Capture the cell that displays the provided text and extract its [X, Y] central coordinate. 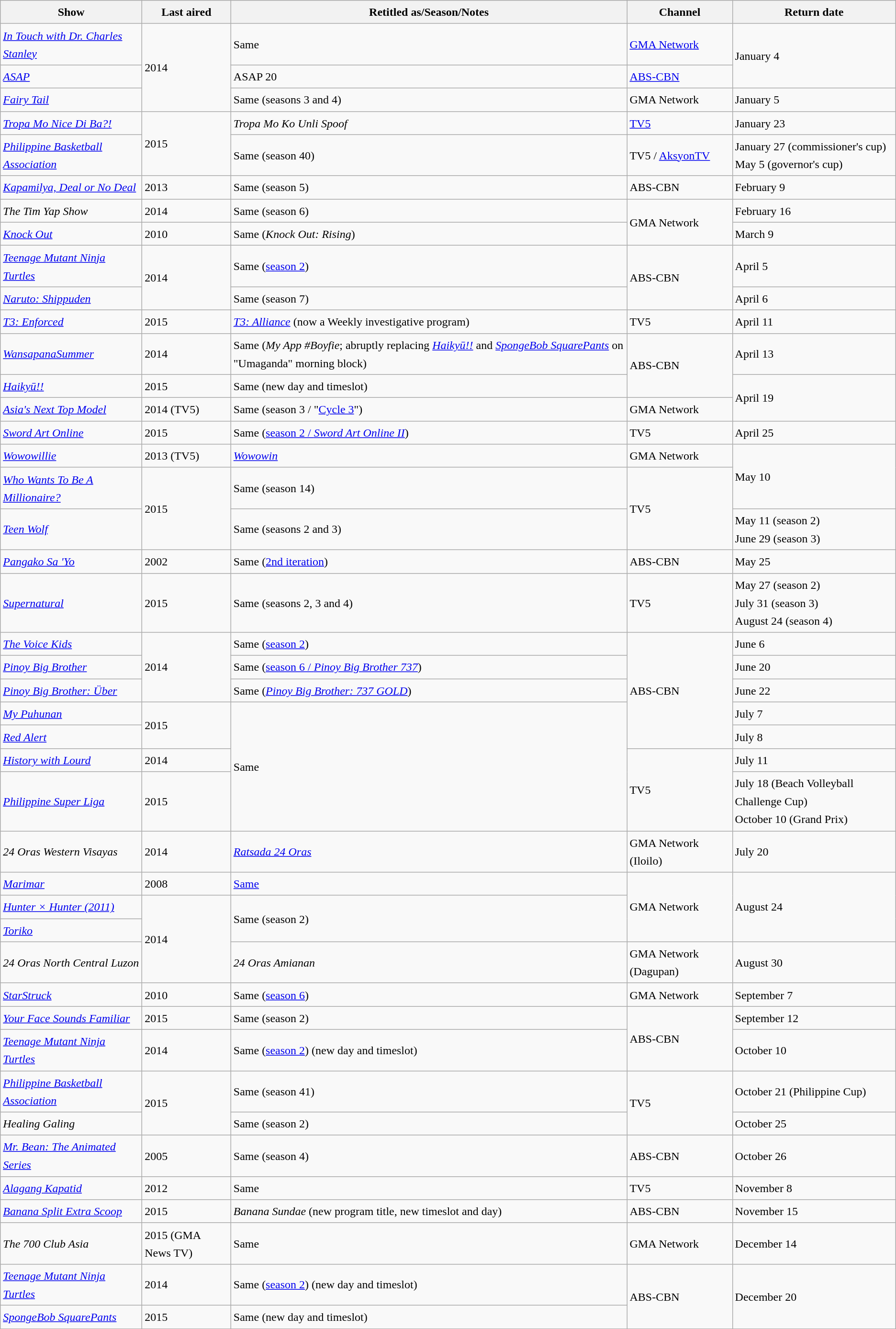
Kapamilya, Deal or No Deal [71, 188]
Toriko [71, 931]
T3: Enforced [71, 322]
2005 [187, 1156]
Same (season 3 / "Cycle 3") [429, 410]
Fairy Tail [71, 100]
TV5 / AksyonTV [680, 155]
Pinoy Big Brother: Über [71, 690]
Same (season 4) [429, 1156]
June 20 [814, 667]
Healing Galing [71, 1124]
Same (season 2 / Sword Art Online II) [429, 433]
March 9 [814, 234]
24 Oras Amianan [429, 962]
Same (Knock Out: Rising) [429, 234]
Naruto: Shippuden [71, 299]
Same (seasons 2 and 3) [429, 529]
The Tim Yap Show [71, 211]
October 10 [814, 1050]
SpongeBob SquarePants [71, 1317]
GMA Network (Iloilo) [680, 852]
Banana Sundae (new program title, new timeslot and day) [429, 1211]
October 26 [814, 1156]
June 6 [814, 644]
My Puhunan [71, 713]
January 4 [814, 56]
Pinoy Big Brother [71, 667]
GMA Network (Dagupan) [680, 962]
ASAP [71, 77]
Your Face Sounds Familiar [71, 1018]
June 22 [814, 690]
May 25 [814, 561]
February 16 [814, 211]
January 27 (commissioner's cup) May 5 (governor's cup) [814, 155]
Ratsada 24 Oras [429, 852]
February 9 [814, 188]
July 20 [814, 852]
Sword Art Online [71, 433]
April 6 [814, 299]
Same (seasons 3 and 4) [429, 100]
Same (season 41) [429, 1091]
2012 [187, 1188]
April 13 [814, 354]
December 20 [814, 1296]
Who Wants To Be A Millionaire? [71, 488]
December 14 [814, 1243]
Retitled as/Season/Notes [429, 12]
July 11 [814, 760]
Supernatural [71, 603]
Return date [814, 12]
2015 (GMA News TV) [187, 1243]
April 25 [814, 433]
April 11 [814, 322]
July 8 [814, 737]
Same (2nd iteration) [429, 561]
Same (seasons 2, 3 and 4) [429, 603]
April 5 [814, 266]
October 25 [814, 1124]
2002 [187, 561]
ASAP 20 [429, 77]
November 8 [814, 1188]
May 11 (season 2)June 29 (season 3) [814, 529]
The 700 Club Asia [71, 1243]
Same (season 5) [429, 188]
November 15 [814, 1211]
Alagang Kapatid [71, 1188]
Asia's Next Top Model [71, 410]
Same (season 40) [429, 155]
24 Oras Western Visayas [71, 852]
2013 [187, 188]
24 Oras North Central Luzon [71, 962]
Philippine Super Liga [71, 801]
Same (My App #Boyfie; abruptly replacing Haikyū!! and SpongeBob SquarePants on "Umaganda" morning block) [429, 354]
August 30 [814, 962]
August 24 [814, 907]
Hunter × Hunter (2011) [71, 907]
Same (season 6 / Pinoy Big Brother 737) [429, 667]
Pangako Sa 'Yo [71, 561]
January 5 [814, 100]
Mr. Bean: The Animated Series [71, 1156]
In Touch with Dr. Charles Stanley [71, 44]
2013 (TV5) [187, 456]
Tropa Mo Ko Unli Spoof [429, 123]
2008 [187, 884]
2014 (TV5) [187, 410]
Knock Out [71, 234]
Marimar [71, 884]
Same (Pinoy Big Brother: 737 GOLD) [429, 690]
Channel [680, 12]
The Voice Kids [71, 644]
Same (season 14) [429, 488]
Wowowillie [71, 456]
July 7 [814, 713]
July 18 (Beach Volleyball Challenge Cup) October 10 (Grand Prix) [814, 801]
Tropa Mo Nice Di Ba?! [71, 123]
History with Lourd [71, 760]
StarStruck [71, 995]
Teen Wolf [71, 529]
September 12 [814, 1018]
September 7 [814, 995]
October 21 (Philippine Cup) [814, 1091]
January 23 [814, 123]
WansapanaSummer [71, 354]
Red Alert [71, 737]
Same (season 7) [429, 299]
Haikyū!! [71, 386]
Banana Split Extra Scoop [71, 1211]
Show [71, 12]
Last aired [187, 12]
Wowowin [429, 456]
May 10 [814, 477]
T3: Alliance (now a Weekly investigative program) [429, 322]
April 19 [814, 397]
May 27 (season 2)July 31 (season 3)August 24 (season 4) [814, 603]
